Detect which cell encompasses the target text, then output its (X, Y) center coordinate. 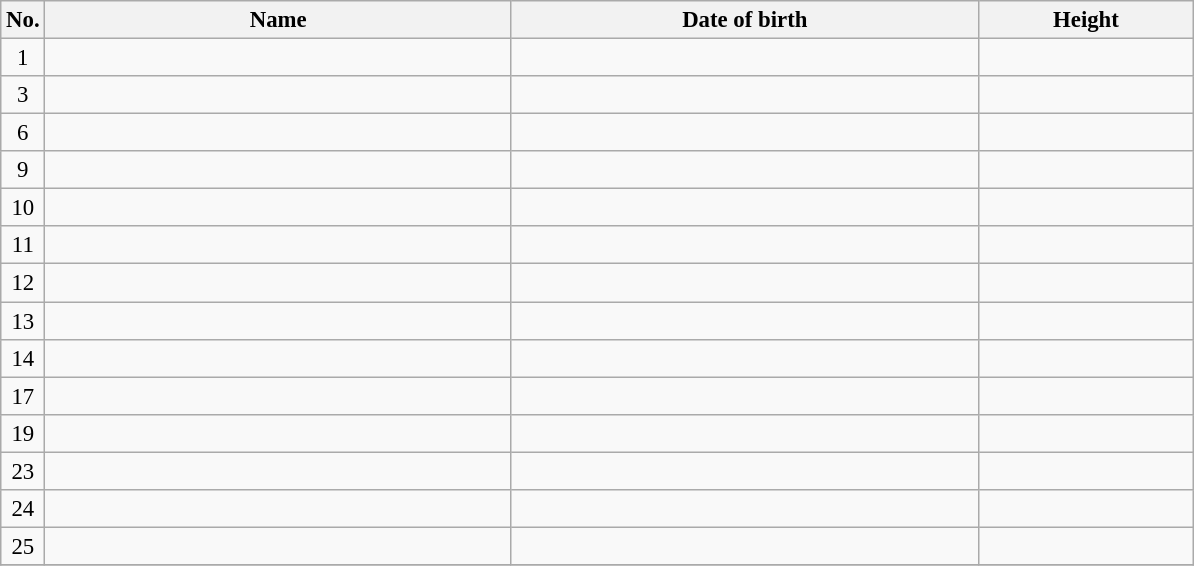
9 (23, 170)
23 (23, 471)
1 (23, 58)
3 (23, 95)
No. (23, 20)
Date of birth (744, 20)
6 (23, 133)
24 (23, 509)
10 (23, 208)
14 (23, 358)
17 (23, 396)
11 (23, 245)
13 (23, 321)
12 (23, 283)
19 (23, 433)
25 (23, 546)
Name (278, 20)
Height (1086, 20)
